From the cell containing the given text, extract its center point as (x, y) coordinate. 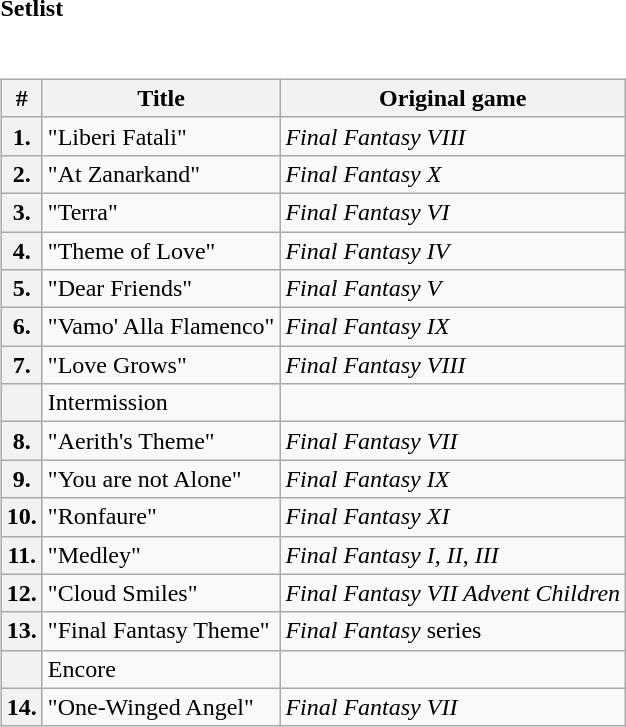
"You are not Alone" (161, 479)
"Love Grows" (161, 365)
2. (22, 174)
4. (22, 251)
Title (161, 98)
14. (22, 707)
11. (22, 555)
6. (22, 327)
# (22, 98)
1. (22, 136)
"One-Winged Angel" (161, 707)
13. (22, 631)
Encore (161, 669)
Intermission (161, 403)
"At Zanarkand" (161, 174)
Final Fantasy X (453, 174)
"Medley" (161, 555)
8. (22, 441)
Final Fantasy I, II, III (453, 555)
"Terra" (161, 212)
9. (22, 479)
"Vamo' Alla Flamenco" (161, 327)
Final Fantasy series (453, 631)
10. (22, 517)
"Theme of Love" (161, 251)
"Ronfaure" (161, 517)
7. (22, 365)
"Aerith's Theme" (161, 441)
Final Fantasy V (453, 289)
Final Fantasy XI (453, 517)
Final Fantasy VI (453, 212)
5. (22, 289)
Original game (453, 98)
"Final Fantasy Theme" (161, 631)
"Liberi Fatali" (161, 136)
3. (22, 212)
Final Fantasy VII Advent Children (453, 593)
Final Fantasy IV (453, 251)
12. (22, 593)
"Dear Friends" (161, 289)
"Cloud Smiles" (161, 593)
